Search for the cell housing the specified text and yield its (X, Y) center coordinate. 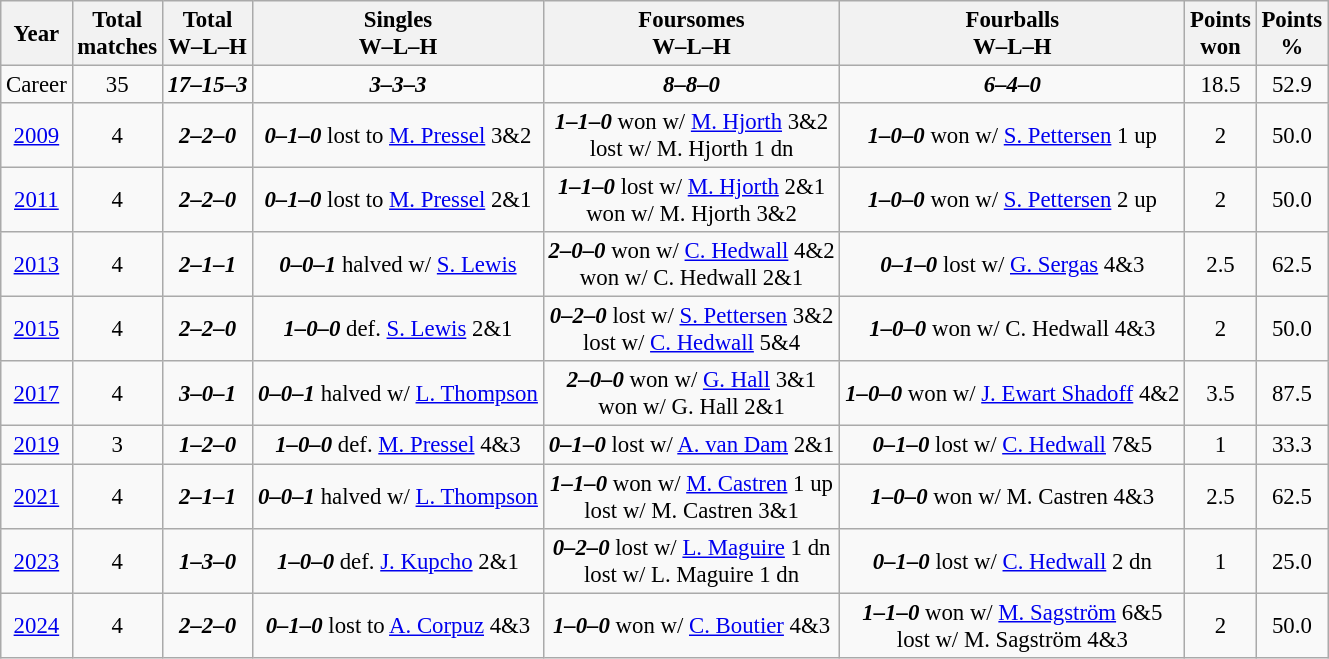
1–1–0 won w/ M. Castren 1 uplost w/ M. Castren 3&1 (692, 496)
2017 (36, 394)
0–2–0 lost w/ L. Maguire 1 dnlost w/ L. Maguire 1 dn (692, 560)
2019 (36, 445)
Totalmatches (117, 34)
87.5 (1292, 394)
1–1–0 lost w/ M. Hjorth 2&1won w/ M. Hjorth 3&2 (692, 200)
1–0–0 won w/ C. Boutier 4&3 (692, 626)
1–1–0 won w/ M. Sagström 6&5lost w/ M. Sagström 4&3 (1012, 626)
0–1–0 lost w/ C. Hedwall 2 dn (1012, 560)
2–0–0 won w/ C. Hedwall 4&2won w/ C. Hedwall 2&1 (692, 264)
1–0–0 def. M. Pressel 4&3 (398, 445)
Pointswon (1220, 34)
2013 (36, 264)
2021 (36, 496)
6–4–0 (1012, 85)
0–1–0 lost to M. Pressel 2&1 (398, 200)
Career (36, 85)
35 (117, 85)
0–1–0 lost to A. Corpuz 4&3 (398, 626)
1–0–0 def. S. Lewis 2&1 (398, 330)
FoursomesW–L–H (692, 34)
SinglesW–L–H (398, 34)
1–0–0 won w/ S. Pettersen 2 up (1012, 200)
2011 (36, 200)
1–0–0 won w/ J. Ewart Shadoff 4&2 (1012, 394)
2009 (36, 136)
Year (36, 34)
25.0 (1292, 560)
1–0–0 def. J. Kupcho 2&1 (398, 560)
1–0–0 won w/ C. Hedwall 4&3 (1012, 330)
1–1–0 won w/ M. Hjorth 3&2lost w/ M. Hjorth 1 dn (692, 136)
2024 (36, 626)
0–0–1 halved w/ S. Lewis (398, 264)
2015 (36, 330)
3–3–3 (398, 85)
3 (117, 445)
3.5 (1220, 394)
18.5 (1220, 85)
Points% (1292, 34)
1–3–0 (207, 560)
2–0–0 won w/ G. Hall 3&1won w/ G. Hall 2&1 (692, 394)
1–2–0 (207, 445)
17–15–3 (207, 85)
0–2–0 lost w/ S. Pettersen 3&2lost w/ C. Hedwall 5&4 (692, 330)
0–1–0 lost w/ G. Sergas 4&3 (1012, 264)
0–1–0 lost to M. Pressel 3&2 (398, 136)
1–0–0 won w/ M. Castren 4&3 (1012, 496)
52.9 (1292, 85)
3–0–1 (207, 394)
FourballsW–L–H (1012, 34)
0–1–0 lost w/ C. Hedwall 7&5 (1012, 445)
TotalW–L–H (207, 34)
1–0–0 won w/ S. Pettersen 1 up (1012, 136)
2023 (36, 560)
8–8–0 (692, 85)
0–1–0 lost w/ A. van Dam 2&1 (692, 445)
33.3 (1292, 445)
